Capture the cell that displays the provided text and extract its [X, Y] central coordinate. 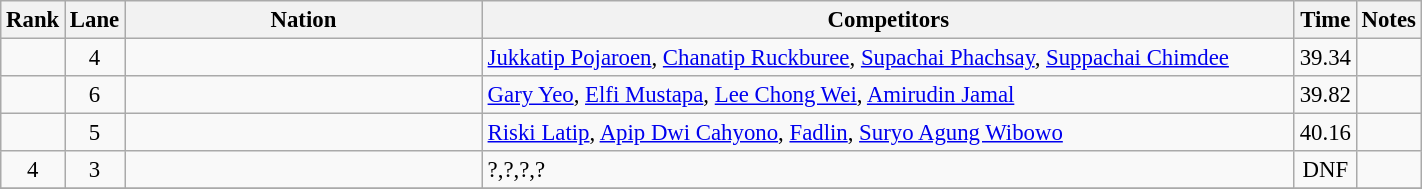
?,?,?,? [888, 170]
3 [95, 170]
5 [95, 133]
39.34 [1325, 58]
Lane [95, 20]
39.82 [1325, 95]
6 [95, 95]
Nation [304, 20]
Time [1325, 20]
40.16 [1325, 133]
Gary Yeo, Elfi Mustapa, Lee Chong Wei, Amirudin Jamal [888, 95]
Jukkatip Pojaroen, Chanatip Ruckburee, Supachai Phachsay, Suppachai Chimdee [888, 58]
Notes [1388, 20]
Competitors [888, 20]
Rank [33, 20]
Riski Latip, Apip Dwi Cahyono, Fadlin, Suryo Agung Wibowo [888, 133]
DNF [1325, 170]
